Locate the cell with the specified text and output its [X, Y] center coordinate. 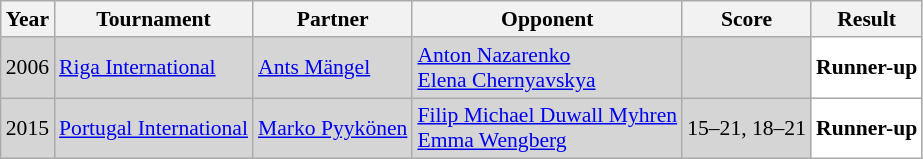
2015 [28, 128]
Result [866, 19]
Ants Mängel [332, 68]
15–21, 18–21 [746, 128]
Riga International [154, 68]
Year [28, 19]
Filip Michael Duwall Myhren Emma Wengberg [547, 128]
Score [746, 19]
Opponent [547, 19]
Anton Nazarenko Elena Chernyavskya [547, 68]
2006 [28, 68]
Tournament [154, 19]
Portugal International [154, 128]
Marko Pyykönen [332, 128]
Partner [332, 19]
